Detect which cell encompasses the target text, then output its [x, y] center coordinate. 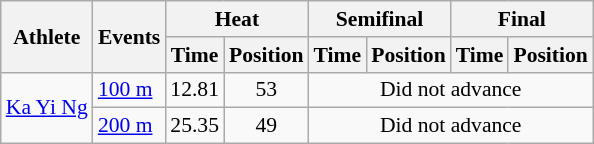
Ka Yi Ng [47, 108]
12.81 [194, 90]
Athlete [47, 36]
53 [266, 90]
200 m [129, 126]
Heat [236, 19]
25.35 [194, 126]
Final [522, 19]
49 [266, 126]
Semifinal [380, 19]
100 m [129, 90]
Events [129, 36]
